Return the [x, y] coordinate for the center point of the cell that contains the specified text.  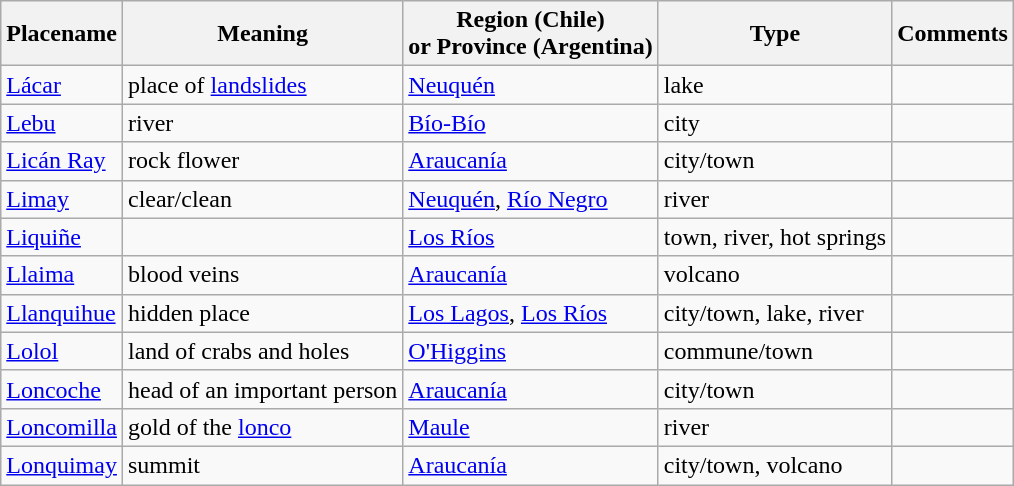
Bío-Bío [530, 123]
Lebu [62, 123]
city/town, lake, river [774, 313]
land of crabs and holes [262, 351]
lake [774, 85]
O'Higgins [530, 351]
Region (Chile)or Province (Argentina) [530, 34]
volcano [774, 275]
summit [262, 465]
clear/clean [262, 199]
Loncomilla [62, 427]
city [774, 123]
Los Lagos, Los Ríos [530, 313]
gold of the lonco [262, 427]
Comments [953, 34]
city/town, volcano [774, 465]
Liquiñe [62, 237]
Type [774, 34]
Lácar [62, 85]
blood veins [262, 275]
town, river, hot springs [774, 237]
Lolol [62, 351]
Llaima [62, 275]
Placename [62, 34]
commune/town [774, 351]
Limay [62, 199]
Neuquén, Río Negro [530, 199]
head of an important person [262, 389]
Neuquén [530, 85]
hidden place [262, 313]
Meaning [262, 34]
place of landslides [262, 85]
Licán Ray [62, 161]
Loncoche [62, 389]
Maule [530, 427]
Los Ríos [530, 237]
rock flower [262, 161]
Llanquihue [62, 313]
Lonquimay [62, 465]
